Provide the [X, Y] coordinate of the cell's center where the given text is located.  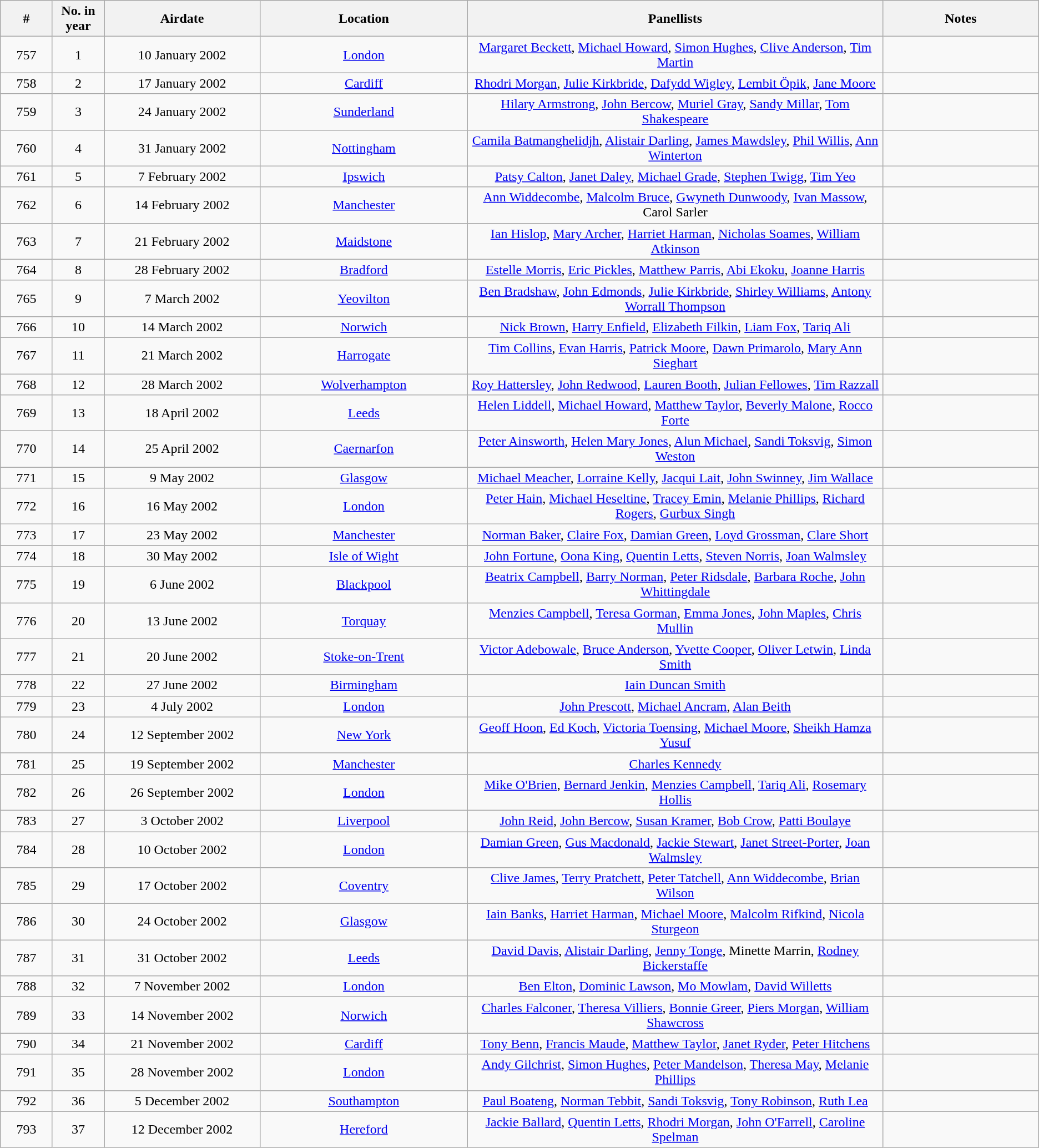
26 [78, 792]
John Reid, John Bercow, Susan Kramer, Bob Crow, Patti Boulaye [675, 821]
5 [78, 176]
787 [27, 958]
10 October 2002 [182, 849]
25 April 2002 [182, 449]
772 [27, 506]
16 [78, 506]
36 [78, 1101]
# [27, 19]
21 February 2002 [182, 241]
24 [78, 735]
Southampton [364, 1101]
31 January 2002 [182, 148]
Norman Baker, Claire Fox, Damian Green, Loyd Grossman, Clare Short [675, 535]
20 June 2002 [182, 657]
Mike O'Brien, Bernard Jenkin, Menzies Campbell, Tariq Ali, Rosemary Hollis [675, 792]
791 [27, 1072]
24 October 2002 [182, 922]
33 [78, 1015]
Ben Bradshaw, John Edmonds, Julie Kirkbride, Shirley Williams, Antony Worrall Thompson [675, 299]
Yeovilton [364, 299]
14 February 2002 [182, 205]
23 May 2002 [182, 535]
9 [78, 299]
792 [27, 1101]
Iain Duncan Smith [675, 685]
28 [78, 849]
Ipswich [364, 176]
35 [78, 1072]
28 February 2002 [182, 270]
12 [78, 385]
Airdate [182, 19]
22 [78, 685]
768 [27, 385]
David Davis, Alistair Darling, Jenny Tonge, Minette Marrin, Rodney Bickerstaffe [675, 958]
Victor Adebowale, Bruce Anderson, Yvette Cooper, Oliver Letwin, Linda Smith [675, 657]
Harrogate [364, 355]
18 April 2002 [182, 413]
Estelle Morris, Eric Pickles, Matthew Parris, Abi Ekoku, Joanne Harris [675, 270]
Ben Elton, Dominic Lawson, Mo Mowlam, David Willetts [675, 987]
1 [78, 54]
28 November 2002 [182, 1072]
777 [27, 657]
21 March 2002 [182, 355]
19 [78, 585]
20 [78, 620]
18 [78, 556]
30 [78, 922]
3 [78, 112]
Caernarfon [364, 449]
Roy Hattersley, John Redwood, Lauren Booth, Julian Fellowes, Tim Razzall [675, 385]
14 [78, 449]
34 [78, 1044]
21 [78, 657]
Jackie Ballard, Quentin Letts, Rhodri Morgan, John O'Farrell, Caroline Spelman [675, 1130]
12 December 2002 [182, 1130]
10 [78, 327]
788 [27, 987]
26 September 2002 [182, 792]
Helen Liddell, Michael Howard, Matthew Taylor, Beverly Malone, Rocco Forte [675, 413]
Beatrix Campbell, Barry Norman, Peter Ridsdale, Barbara Roche, John Whittingdale [675, 585]
Charles Falconer, Theresa Villiers, Bonnie Greer, Piers Morgan, William Shawcross [675, 1015]
Location [364, 19]
5 December 2002 [182, 1101]
Maidstone [364, 241]
776 [27, 620]
764 [27, 270]
Geoff Hoon, Ed Koch, Victoria Toensing, Michael Moore, Sheikh Hamza Yusuf [675, 735]
21 November 2002 [182, 1044]
7 March 2002 [182, 299]
Nottingham [364, 148]
32 [78, 987]
14 March 2002 [182, 327]
14 November 2002 [182, 1015]
Charles Kennedy [675, 763]
Andy Gilchrist, Simon Hughes, Peter Mandelson, Theresa May, Melanie Phillips [675, 1072]
27 June 2002 [182, 685]
759 [27, 112]
757 [27, 54]
Wolverhampton [364, 385]
2 [78, 83]
786 [27, 922]
Damian Green, Gus Macdonald, Jackie Stewart, Janet Street-Porter, Joan Walmsley [675, 849]
6 [78, 205]
Patsy Calton, Janet Daley, Michael Grade, Stephen Twigg, Tim Yeo [675, 176]
778 [27, 685]
25 [78, 763]
31 [78, 958]
785 [27, 886]
793 [27, 1130]
7 November 2002 [182, 987]
773 [27, 535]
New York [364, 735]
Isle of Wight [364, 556]
Coventry [364, 886]
23 [78, 706]
762 [27, 205]
758 [27, 83]
3 October 2002 [182, 821]
30 May 2002 [182, 556]
27 [78, 821]
16 May 2002 [182, 506]
769 [27, 413]
8 [78, 270]
763 [27, 241]
Hilary Armstrong, John Bercow, Muriel Gray, Sandy Millar, Tom Shakespeare [675, 112]
790 [27, 1044]
11 [78, 355]
Liverpool [364, 821]
Torquay [364, 620]
Paul Boateng, Norman Tebbit, Sandi Toksvig, Tony Robinson, Ruth Lea [675, 1101]
770 [27, 449]
Ann Widdecombe, Malcolm Bruce, Gwyneth Dunwoody, Ivan Massow, Carol Sarler [675, 205]
17 October 2002 [182, 886]
Hereford [364, 1130]
Ian Hislop, Mary Archer, Harriet Harman, Nicholas Soames, William Atkinson [675, 241]
28 March 2002 [182, 385]
771 [27, 478]
Margaret Beckett, Michael Howard, Simon Hughes, Clive Anderson, Tim Martin [675, 54]
7 February 2002 [182, 176]
779 [27, 706]
775 [27, 585]
17 [78, 535]
781 [27, 763]
782 [27, 792]
6 June 2002 [182, 585]
John Prescott, Michael Ancram, Alan Beith [675, 706]
784 [27, 849]
Sunderland [364, 112]
Peter Hain, Michael Heseltine, Tracey Emin, Melanie Phillips, Richard Rogers, Gurbux Singh [675, 506]
Peter Ainsworth, Helen Mary Jones, Alun Michael, Sandi Toksvig, Simon Weston [675, 449]
Menzies Campbell, Teresa Gorman, Emma Jones, John Maples, Chris Mullin [675, 620]
24 January 2002 [182, 112]
Bradford [364, 270]
37 [78, 1130]
Panellists [675, 19]
Tony Benn, Francis Maude, Matthew Taylor, Janet Ryder, Peter Hitchens [675, 1044]
Birmingham [364, 685]
13 June 2002 [182, 620]
29 [78, 886]
Rhodri Morgan, Julie Kirkbride, Dafydd Wigley, Lembit Öpik, Jane Moore [675, 83]
31 October 2002 [182, 958]
Tim Collins, Evan Harris, Patrick Moore, Dawn Primarolo, Mary Ann Sieghart [675, 355]
Camila Batmanghelidjh, Alistair Darling, James Mawdsley, Phil Willis, Ann Winterton [675, 148]
10 January 2002 [182, 54]
783 [27, 821]
774 [27, 556]
15 [78, 478]
760 [27, 148]
19 September 2002 [182, 763]
7 [78, 241]
766 [27, 327]
9 May 2002 [182, 478]
Blackpool [364, 585]
17 January 2002 [182, 83]
767 [27, 355]
Iain Banks, Harriet Harman, Michael Moore, Malcolm Rifkind, Nicola Sturgeon [675, 922]
765 [27, 299]
Notes [961, 19]
761 [27, 176]
13 [78, 413]
Clive James, Terry Pratchett, Peter Tatchell, Ann Widdecombe, Brian Wilson [675, 886]
780 [27, 735]
Michael Meacher, Lorraine Kelly, Jacqui Lait, John Swinney, Jim Wallace [675, 478]
12 September 2002 [182, 735]
Nick Brown, Harry Enfield, Elizabeth Filkin, Liam Fox, Tariq Ali [675, 327]
Stoke-on-Trent [364, 657]
789 [27, 1015]
John Fortune, Oona King, Quentin Letts, Steven Norris, Joan Walmsley [675, 556]
4 July 2002 [182, 706]
4 [78, 148]
No. in year [78, 19]
